Find where the given text appears and provide that cell's center as [x, y] coordinate. 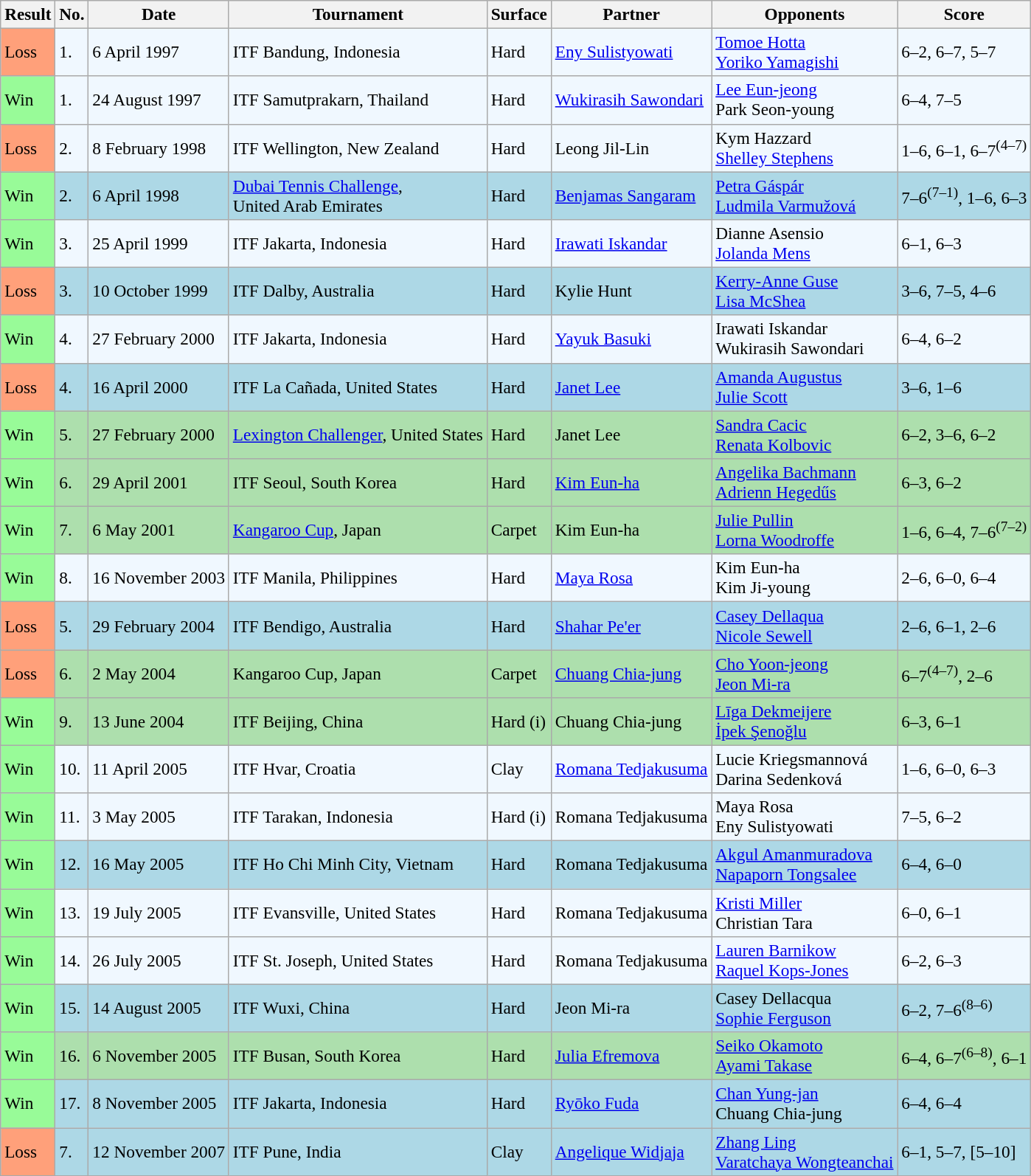
ITF Wuxi, China [358, 1008]
10. [72, 769]
ITF Beijing, China [358, 722]
Yayuk Basuki [631, 339]
6–3, 6–1 [965, 722]
1–6, 6–0, 6–3 [965, 769]
2 May 2004 [159, 673]
6–3, 6–2 [965, 482]
29 April 2001 [159, 482]
3 May 2005 [159, 817]
16 April 2000 [159, 387]
ITF Ho Chi Minh City, Vietnam [358, 865]
12 November 2007 [159, 1151]
25 April 1999 [159, 243]
24 August 1997 [159, 100]
6–2, 7–6(8–6) [965, 1008]
7–6(7–1), 1–6, 6–3 [965, 195]
10 October 1999 [159, 291]
6–4, 6–4 [965, 1104]
Lauren Barnikow Raquel Kops-Jones [805, 961]
29 February 2004 [159, 626]
ITF Bendigo, Australia [358, 626]
ITF Tarakan, Indonesia [358, 817]
Kylie Hunt [631, 291]
Date [159, 14]
1–6, 6–4, 7–6(7–2) [965, 530]
12. [72, 865]
Akgul Amanmuradova Napaporn Tongsalee [805, 865]
6–2, 6–3 [965, 961]
ITF Dalby, Australia [358, 291]
ITF Evansville, United States [358, 912]
6–0, 6–1 [965, 912]
Seiko Okamoto Ayami Takase [805, 1055]
6 April 1998 [159, 195]
Surface [519, 14]
Benjamas Sangaram [631, 195]
ITF La Cañada, United States [358, 387]
14 August 2005 [159, 1008]
Kim Eun-ha Kim Ji-young [805, 578]
Julie Pullin Lorna Woodroffe [805, 530]
Casey Dellacqua Sophie Ferguson [805, 1008]
Kerry-Anne Guse Lisa McShea [805, 291]
3–6, 7–5, 4–6 [965, 291]
Irawati Iskandar Wukirasih Sawondari [805, 339]
Eny Sulistyowati [631, 52]
Amanda Augustus Julie Scott [805, 387]
ITF Wellington, New Zealand [358, 148]
Leong Jil-Lin [631, 148]
Tournament [358, 14]
14. [72, 961]
Tomoe Hotta Yoriko Yamagishi [805, 52]
6–4, 6–2 [965, 339]
Wukirasih Sawondari [631, 100]
6–4, 6–0 [965, 865]
17. [72, 1104]
Sandra Cacic Renata Kolbovic [805, 434]
11. [72, 817]
6 April 1997 [159, 52]
8. [72, 578]
6–7(4–7), 2–6 [965, 673]
Zhang Ling Varatchaya Wongteanchai [805, 1151]
6 May 2001 [159, 530]
8 February 1998 [159, 148]
6–1, 6–3 [965, 243]
Lucie Kriegsmannová Darina Sedenková [805, 769]
Lee Eun-jeong Park Seon-young [805, 100]
6 November 2005 [159, 1055]
ITF Hvar, Croatia [358, 769]
Chan Yung-jan Chuang Chia-jung [805, 1104]
16 November 2003 [159, 578]
Ryōko Fuda [631, 1104]
6–1, 5–7, [5–10] [965, 1151]
2–6, 6–0, 6–4 [965, 578]
9. [72, 722]
Jeon Mi-ra [631, 1008]
8 November 2005 [159, 1104]
6–4, 7–5 [965, 100]
Shahar Pe'er [631, 626]
16 May 2005 [159, 865]
No. [72, 14]
7–5, 6–2 [965, 817]
ITF Pune, India [358, 1151]
1–6, 6–1, 6–7(4–7) [965, 148]
Kym Hazzard Shelley Stephens [805, 148]
Maya Rosa Eny Sulistyowati [805, 817]
13. [72, 912]
Angelique Widjaja [631, 1151]
Result [28, 14]
Angelika Bachmann Adrienn Hegedűs [805, 482]
ITF Bandung, Indonesia [358, 52]
13 June 2004 [159, 722]
15. [72, 1008]
6–2, 6–7, 5–7 [965, 52]
Līga Dekmeijere İpek Şenoğlu [805, 722]
Kristi Miller Christian Tara [805, 912]
2–6, 6–1, 2–6 [965, 626]
Opponents [805, 14]
Maya Rosa [631, 578]
ITF Samutprakarn, Thailand [358, 100]
ITF Manila, Philippines [358, 578]
3–6, 1–6 [965, 387]
Julia Efremova [631, 1055]
19 July 2005 [159, 912]
6–2, 3–6, 6–2 [965, 434]
Cho Yoon-jeong Jeon Mi-ra [805, 673]
Petra Gáspár Ludmila Varmužová [805, 195]
ITF St. Joseph, United States [358, 961]
ITF Busan, South Korea [358, 1055]
Score [965, 14]
11 April 2005 [159, 769]
Dubai Tennis Challenge, United Arab Emirates [358, 195]
Lexington Challenger, United States [358, 434]
ITF Seoul, South Korea [358, 482]
6–4, 6–7(6–8), 6–1 [965, 1055]
Dianne Asensio Jolanda Mens [805, 243]
16. [72, 1055]
26 July 2005 [159, 961]
Irawati Iskandar [631, 243]
Partner [631, 14]
Casey Dellaqua Nicole Sewell [805, 626]
